Identify which cell holds the provided text, then report its [x, y] central coordinate. 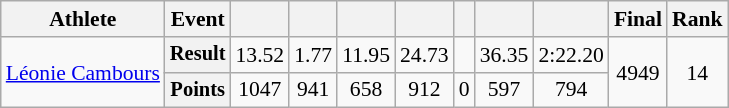
794 [570, 90]
1047 [260, 90]
Result [198, 55]
Athlete [83, 19]
11.95 [366, 55]
658 [366, 90]
2:22.20 [570, 55]
912 [424, 90]
13.52 [260, 55]
Event [198, 19]
0 [464, 90]
14 [698, 72]
24.73 [424, 55]
36.35 [504, 55]
597 [504, 90]
1.77 [313, 55]
Rank [698, 19]
4949 [638, 72]
Final [638, 19]
Points [198, 90]
941 [313, 90]
Léonie Cambours [83, 72]
